Search for the cell housing the specified text and yield its [X, Y] center coordinate. 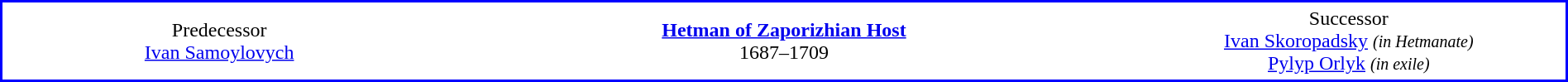
Hetman of Zaporizhian Host1687–1709 [784, 41]
PredecessorIvan Samoylovych [219, 41]
SuccessorIvan Skoropadsky (in Hetmanate)Pylyp Orlyk (in exile) [1350, 41]
